Detect which cell encompasses the target text, then output its [X, Y] center coordinate. 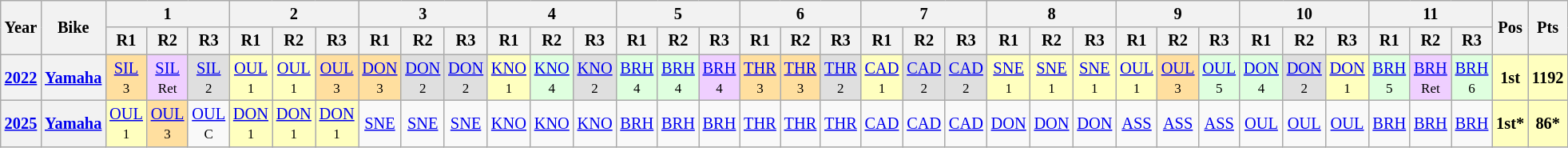
10 [1304, 14]
OULC [208, 123]
BRH6 [1472, 78]
9 [1177, 14]
2 [294, 14]
BRHRet [1431, 78]
Bike [73, 27]
SIL2 [208, 78]
THR2 [840, 78]
8 [1052, 14]
DON4 [1261, 78]
SIL3 [126, 78]
7 [924, 14]
SILRet [168, 78]
KNO4 [552, 78]
KNO1 [509, 78]
4 [552, 14]
BRH5 [1389, 78]
OUL5 [1219, 78]
86* [1548, 123]
Year [21, 27]
6 [800, 14]
2025 [21, 123]
3 [423, 14]
Pos [1510, 27]
1st [1510, 78]
1192 [1548, 78]
1st* [1510, 123]
Pts [1548, 27]
CAD1 [882, 78]
1 [168, 14]
5 [679, 14]
DON3 [379, 78]
KNO2 [595, 78]
2022 [21, 78]
11 [1430, 14]
